Provide the [x, y] coordinate of the cell's center where the given text is located.  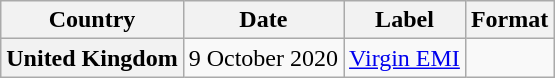
Label [405, 20]
9 October 2020 [263, 58]
Country [92, 20]
Date [263, 20]
Format [509, 20]
United Kingdom [92, 58]
Virgin EMI [405, 58]
